Output the (x, y) coordinate of the center of the cell containing the given text.  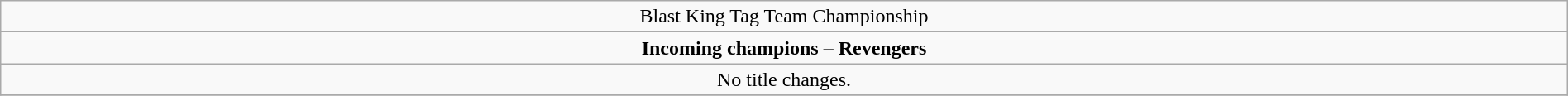
No title changes. (784, 79)
Blast King Tag Team Championship (784, 17)
Incoming champions – Revengers (784, 48)
